Output the [X, Y] coordinate of the center of the cell containing the given text.  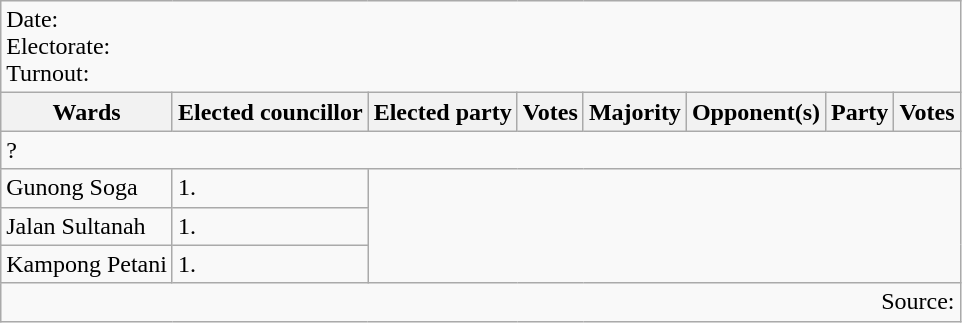
Majority [634, 112]
Jalan Sultanah [87, 226]
Source: [480, 302]
Party [860, 112]
Wards [87, 112]
Gunong Soga [87, 188]
Kampong Petani [87, 264]
Opponent(s) [756, 112]
Elected councillor [270, 112]
? [480, 150]
Elected party [442, 112]
Date: Electorate: Turnout: [480, 47]
